Extract the [x, y] coordinate from the center of the cell holding the provided text.  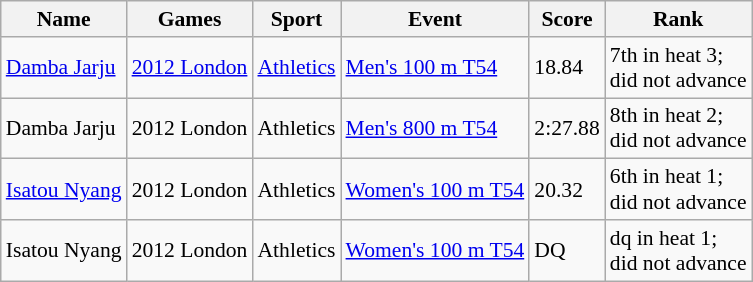
Games [190, 19]
Sport [296, 19]
Event [436, 19]
6th in heat 1; did not advance [678, 190]
DQ [566, 250]
Name [64, 19]
2:27.88 [566, 128]
Score [566, 19]
Rank [678, 19]
18.84 [566, 68]
7th in heat 3; did not advance [678, 68]
dq in heat 1; did not advance [678, 250]
20.32 [566, 190]
Men's 100 m T54 [436, 68]
8th in heat 2; did not advance [678, 128]
Men's 800 m T54 [436, 128]
